Find where the given text appears and provide that cell's center as (X, Y) coordinate. 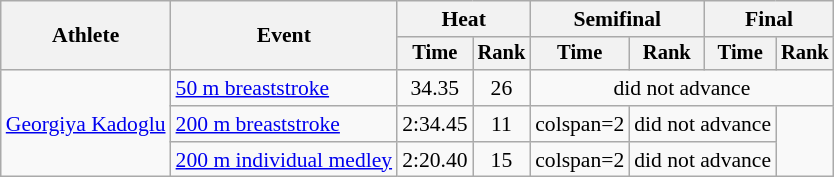
50 m breaststroke (284, 88)
Athlete (86, 36)
26 (502, 88)
Georgiya Kadoglu (86, 124)
colspan=2 (580, 124)
200 m breaststroke (284, 124)
34.35 (434, 88)
Semifinal (617, 19)
11 (502, 124)
Event (284, 36)
2:34.45 (434, 124)
Heat (464, 19)
Final (768, 19)
